Return (x, y) of the center of cell containing provided text 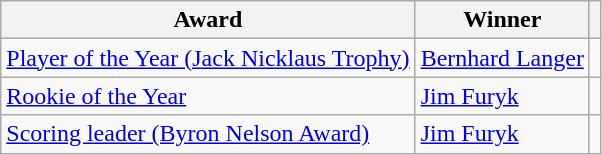
Bernhard Langer (502, 58)
Rookie of the Year (208, 96)
Scoring leader (Byron Nelson Award) (208, 134)
Winner (502, 20)
Award (208, 20)
Player of the Year (Jack Nicklaus Trophy) (208, 58)
